Locate the cell with the specified text and output its (x, y) center coordinate. 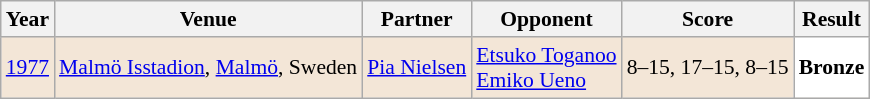
Year (28, 19)
Etsuko Toganoo Emiko Ueno (546, 68)
Score (708, 19)
Opponent (546, 19)
Malmö Isstadion, Malmö, Sweden (208, 68)
8–15, 17–15, 8–15 (708, 68)
Partner (416, 19)
Venue (208, 19)
1977 (28, 68)
Result (832, 19)
Pia Nielsen (416, 68)
Bronze (832, 68)
